Search for the cell housing the specified text and yield its [X, Y] center coordinate. 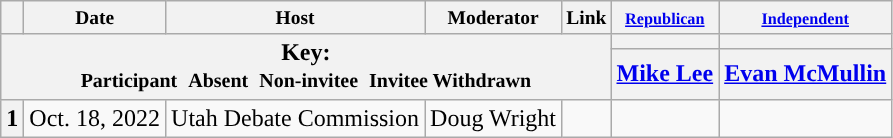
Oct. 18, 2022 [95, 118]
Doug Wright [494, 118]
Mike Lee [665, 74]
Utah Debate Commission [296, 118]
1 [12, 118]
Host [296, 18]
Republican [665, 18]
Key: Participant Absent Non-invitee Invitee Withdrawn [306, 66]
Link [586, 18]
Date [95, 18]
Moderator [494, 18]
Independent [806, 18]
Evan McMullin [806, 74]
